Scan for the cell matching the given text and deliver its [X, Y] coordinate at center. 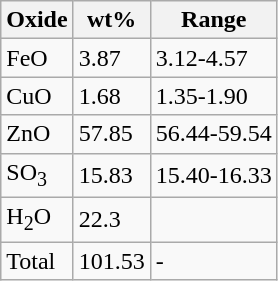
- [214, 261]
22.3 [112, 219]
SO3 [37, 175]
FeO [37, 58]
Total [37, 261]
15.40-16.33 [214, 175]
1.35-1.90 [214, 96]
wt% [112, 20]
CuO [37, 96]
H2O [37, 219]
57.85 [112, 134]
Oxide [37, 20]
ZnO [37, 134]
Range [214, 20]
3.87 [112, 58]
3.12-4.57 [214, 58]
101.53 [112, 261]
56.44-59.54 [214, 134]
1.68 [112, 96]
15.83 [112, 175]
